Determine the (x, y) coordinate at the center of the cell enclosing the given text.  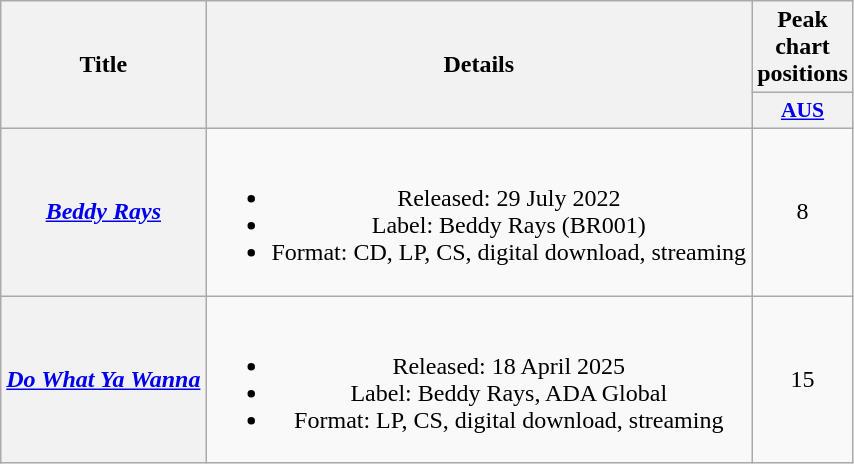
15 (803, 380)
8 (803, 212)
Peak chart positions (803, 47)
Beddy Rays (104, 212)
Title (104, 65)
AUS (803, 111)
Details (479, 65)
Do What Ya Wanna (104, 380)
Released: 18 April 2025Label: Beddy Rays, ADA GlobalFormat: LP, CS, digital download, streaming (479, 380)
Released: 29 July 2022Label: Beddy Rays (BR001)Format: CD, LP, CS, digital download, streaming (479, 212)
